For the text-containing cell, return its midpoint in (x, y) coordinate format. 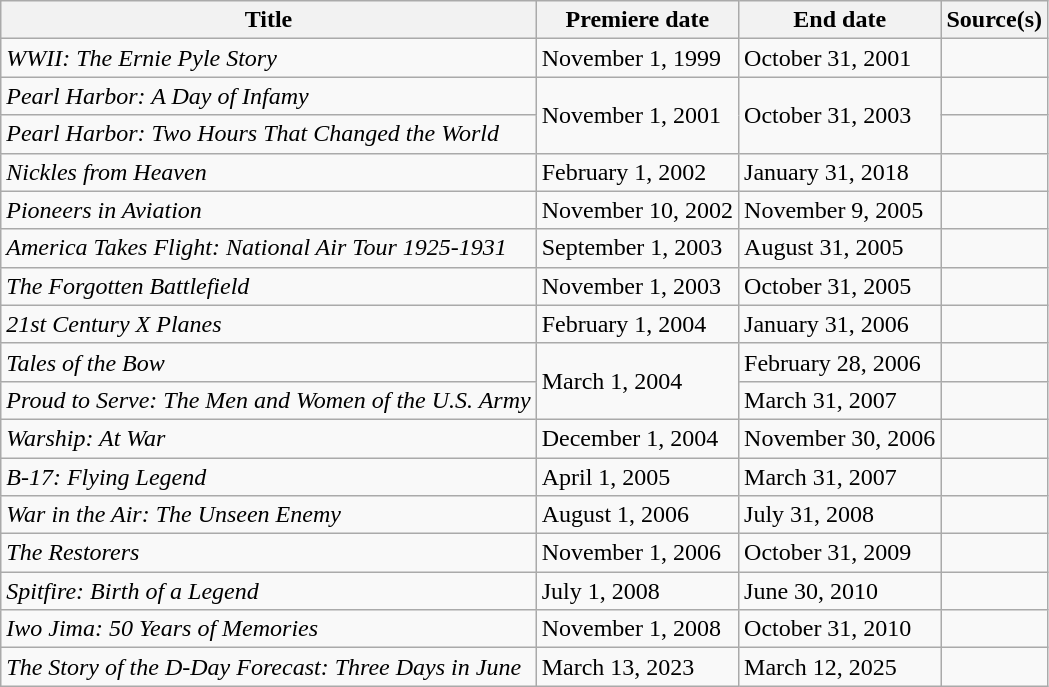
Pearl Harbor: Two Hours That Changed the World (268, 134)
Spitfire: Birth of a Legend (268, 591)
Pioneers in Aviation (268, 210)
January 31, 2018 (840, 172)
February 28, 2006 (840, 362)
November 10, 2002 (637, 210)
November 30, 2006 (840, 438)
March 13, 2023 (637, 667)
November 1, 1999 (637, 58)
November 1, 2003 (637, 286)
March 12, 2025 (840, 667)
January 31, 2006 (840, 324)
July 31, 2008 (840, 515)
October 31, 2005 (840, 286)
Nickles from Heaven (268, 172)
The Story of the D-Day Forecast: Three Days in June (268, 667)
The Restorers (268, 553)
WWII: The Ernie Pyle Story (268, 58)
July 1, 2008 (637, 591)
March 1, 2004 (637, 381)
November 1, 2001 (637, 115)
October 31, 2003 (840, 115)
Iwo Jima: 50 Years of Memories (268, 629)
August 1, 2006 (637, 515)
October 31, 2001 (840, 58)
August 31, 2005 (840, 248)
June 30, 2010 (840, 591)
November 1, 2006 (637, 553)
November 1, 2008 (637, 629)
Title (268, 20)
The Forgotten Battlefield (268, 286)
September 1, 2003 (637, 248)
Proud to Serve: The Men and Women of the U.S. Army (268, 400)
December 1, 2004 (637, 438)
Pearl Harbor: A Day of Infamy (268, 96)
21st Century X Planes (268, 324)
War in the Air: The Unseen Enemy (268, 515)
Premiere date (637, 20)
B-17: Flying Legend (268, 477)
April 1, 2005 (637, 477)
February 1, 2002 (637, 172)
Warship: At War (268, 438)
America Takes Flight: National Air Tour 1925-1931 (268, 248)
Tales of the Bow (268, 362)
October 31, 2009 (840, 553)
October 31, 2010 (840, 629)
Source(s) (994, 20)
February 1, 2004 (637, 324)
November 9, 2005 (840, 210)
End date (840, 20)
